Return the [X, Y] coordinate for the center point of the cell that contains the specified text.  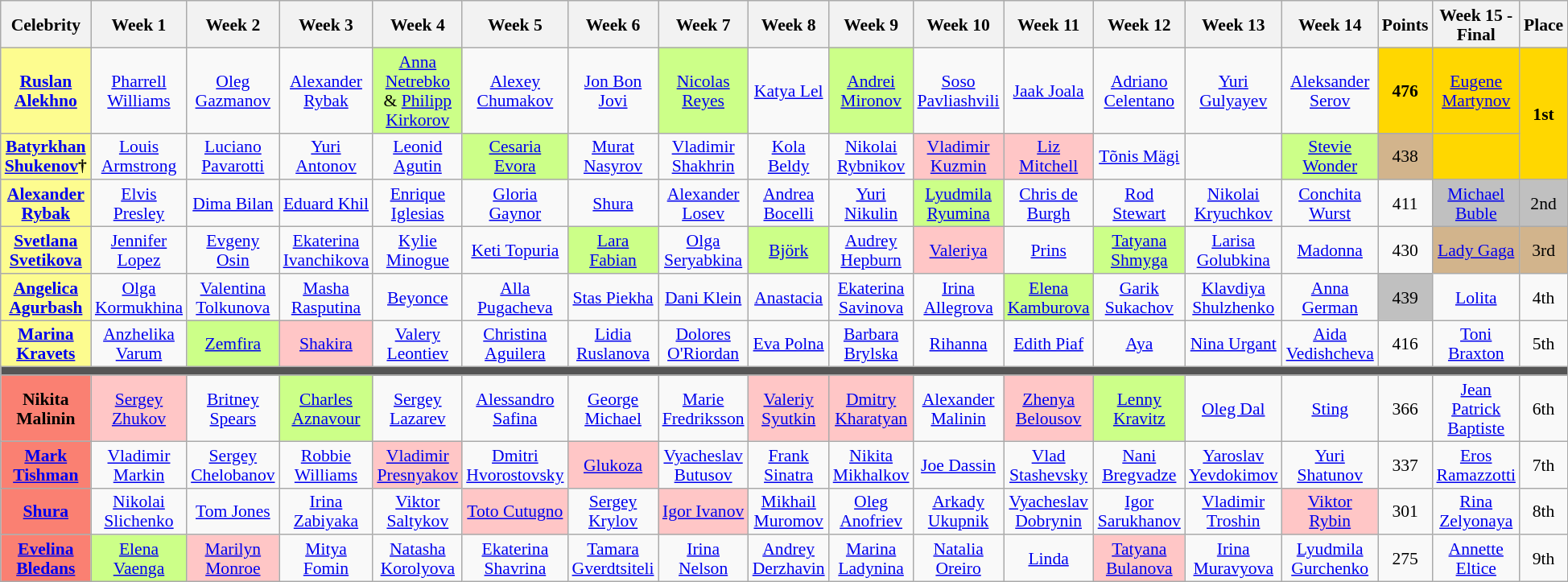
Svetlana Svetikova [46, 250]
Week 8 [789, 24]
Rod Stewart [1140, 203]
Celebrity [46, 24]
Igor Sarukhanov [1140, 511]
Week 7 [704, 24]
Arkady Ukupnik [959, 511]
416 [1405, 344]
Andrei Mironov [871, 90]
Björk [789, 250]
Mikhail Muromov [789, 511]
Andrey Derzhavin [789, 558]
430 [1405, 250]
Week 12 [1140, 24]
Ekaterina Ivanchikova [327, 250]
Olga Kormukhina [138, 296]
Vladimir Shakhrin [704, 156]
Week 4 [417, 24]
301 [1405, 511]
Glukoza [613, 464]
Michael Buble [1476, 203]
Points [1405, 24]
Pharrell Williams [138, 90]
Angelica Agurbash [46, 296]
Sergey Zhukov [138, 408]
Nina Urgant [1233, 344]
Larisa Golubkina [1233, 250]
Vyacheslav Dobrynin [1049, 511]
Viktor Saltykov [417, 511]
Irina Allegrova [959, 296]
Robbie Williams [327, 464]
Beyonce [417, 296]
Garik Sukachov [1140, 296]
Ekaterina Shavrina [515, 558]
Toto Cutugno [515, 511]
Rina Zelyonaya [1476, 511]
Eva Polna [789, 344]
Sting [1330, 408]
Batyrkhan Shukenov† [46, 156]
411 [1405, 203]
Yuri Shatunov [1330, 464]
Nikita Mikhalkov [871, 464]
Zhenya Belousov [1049, 408]
366 [1405, 408]
Masha Rasputina [327, 296]
Soso Pavliashvili [959, 90]
Alla Pugacheva [515, 296]
Week 13 [1233, 24]
Evgeny Osin [233, 250]
Nikita Malinin [46, 408]
Mark Tishman [46, 464]
Lara Fabian [613, 250]
Murat Nasyrov [613, 156]
Enrique Iglesias [417, 203]
Aida Vedishcheva [1330, 344]
Jaak Joala [1049, 90]
Andrea Bocelli [789, 203]
Place [1544, 24]
Yuri Gulyayev [1233, 90]
Eugene Martynov [1476, 90]
Rihanna [959, 344]
Week 6 [613, 24]
Week 5 [515, 24]
Vladimir Kuzmin [959, 156]
Ruslan Alekhno [46, 90]
Cesaria Evora [515, 156]
Aleksander Serov [1330, 90]
Marie Fredriksson [704, 408]
Week 11 [1049, 24]
Natalia Oreiro [959, 558]
Alexander Malinin [959, 408]
Natasha Korolyova [417, 558]
Week 3 [327, 24]
Barbara Brylska [871, 344]
Nikolai Slichenko [138, 511]
Katya Lel [789, 90]
Frank Sinatra [789, 464]
Jennifer Lopez [138, 250]
Irina Zabiyaka [327, 511]
Igor Ivanov [704, 511]
1st [1544, 114]
Lyudmila Gurchenko [1330, 558]
Jean Patrick Baptiste [1476, 408]
2nd [1544, 203]
Stevie Wonder [1330, 156]
Lenny Kravitz [1140, 408]
Adriano Celentano [1140, 90]
Sergey Krylov [613, 511]
Anna German [1330, 296]
Elvis Presley [138, 203]
Edith Piaf [1049, 344]
3rd [1544, 250]
275 [1405, 558]
Anastacia [789, 296]
Annette Eltice [1476, 558]
Yuri Nikulin [871, 203]
Audrey Hepburn [871, 250]
George Michael [613, 408]
Yuri Antonov [327, 156]
Tom Jones [233, 511]
Vyacheslav Butusov [704, 464]
Dolores O'Riordan [704, 344]
Chris de Burgh [1049, 203]
Charles Aznavour [327, 408]
Christina Aguilera [515, 344]
Week 10 [959, 24]
Valentina Tolkunova [233, 296]
Irina Muravyova [1233, 558]
Marilyn Monroe [233, 558]
Prins [1049, 250]
Toni Braxton [1476, 344]
Eduard Khil [327, 203]
Oleg Gazmanov [233, 90]
8th [1544, 511]
Oleg Dal [1233, 408]
Nani Bregvadze [1140, 464]
Tatyana Bulanova [1140, 558]
Sergey Chelobanov [233, 464]
Dani Klein [704, 296]
Aya [1140, 344]
Elena Vaenga [138, 558]
Gloria Gaynor [515, 203]
Evelina Bledans [46, 558]
Nicolas Reyes [704, 90]
Vlad Stashevsky [1049, 464]
Vladimir Presnyakov [417, 464]
Alexander Losev [704, 203]
Madonna [1330, 250]
Nikolai Kryuchkov [1233, 203]
Liz Mitchell [1049, 156]
Luciano Pavarotti [233, 156]
Mitya Fomin [327, 558]
Anzhelika Varum [138, 344]
Joe Dassin [959, 464]
337 [1405, 464]
Ekaterina Savinova [871, 296]
Valery Leontiev [417, 344]
Klavdiya Shulzhenko [1233, 296]
Eros Ramazzotti [1476, 464]
Tõnis Mägi [1140, 156]
Yaroslav Yevdokimov [1233, 464]
Jon Bon Jovi [613, 90]
Marina Kravets [46, 344]
Conchita Wurst [1330, 203]
476 [1405, 90]
Lidia Ruslanova [613, 344]
Tatyana Shmyga [1140, 250]
Dmitry Kharatyan [871, 408]
Valeriy Syutkin [789, 408]
Lolita [1476, 296]
Lady Gaga [1476, 250]
Britney Spears [233, 408]
Week 2 [233, 24]
Linda [1049, 558]
Week 14 [1330, 24]
Dmitri Hvorostovsky [515, 464]
Olga Seryabkina [704, 250]
5th [1544, 344]
Stas Piekha [613, 296]
Kola Beldy [789, 156]
Shakira [327, 344]
Louis Armstrong [138, 156]
Sergey Lazarev [417, 408]
Kylie Minogue [417, 250]
Vladimir Troshin [1233, 511]
Viktor Rybin [1330, 511]
Nikolai Rybnikov [871, 156]
Elena Kamburova [1049, 296]
Keti Topuria [515, 250]
4th [1544, 296]
7th [1544, 464]
Vladimir Markin [138, 464]
438 [1405, 156]
Week 9 [871, 24]
Irina Nelson [704, 558]
Zemfira [233, 344]
Leonid Agutin [417, 156]
Tamara Gverdtsiteli [613, 558]
Alexey Chumakov [515, 90]
Week 1 [138, 24]
Dima Bilan [233, 203]
Marina Ladynina [871, 558]
6th [1544, 408]
Week 15 - Final [1476, 24]
Lyudmila Ryumina [959, 203]
439 [1405, 296]
Oleg Anofriev [871, 511]
Anna Netrebko & Philipp Kirkorov [417, 90]
9th [1544, 558]
Alessandro Safina [515, 408]
Valeriya [959, 250]
